Determine the [x, y] coordinate at the center of the cell enclosing the given text.  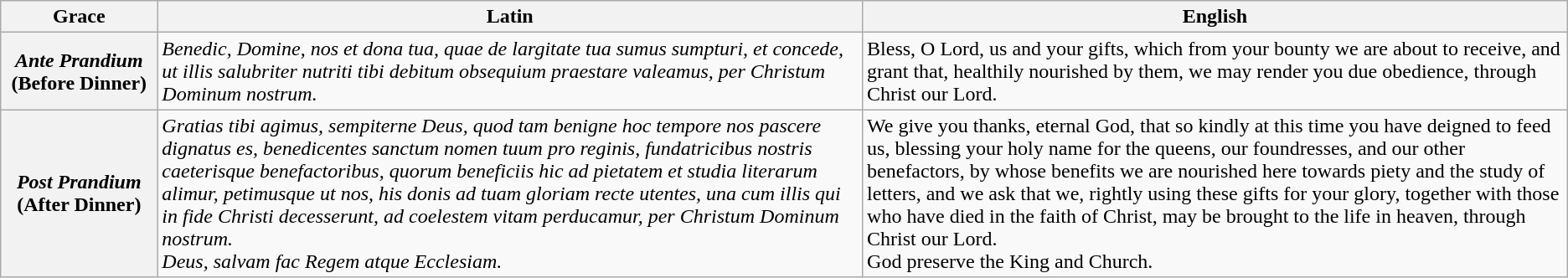
Grace [79, 17]
English [1215, 17]
Latin [510, 17]
Ante Prandium(Before Dinner) [79, 71]
Post Prandium(After Dinner) [79, 193]
